Find where the given text appears and provide that cell's center as [X, Y] coordinate. 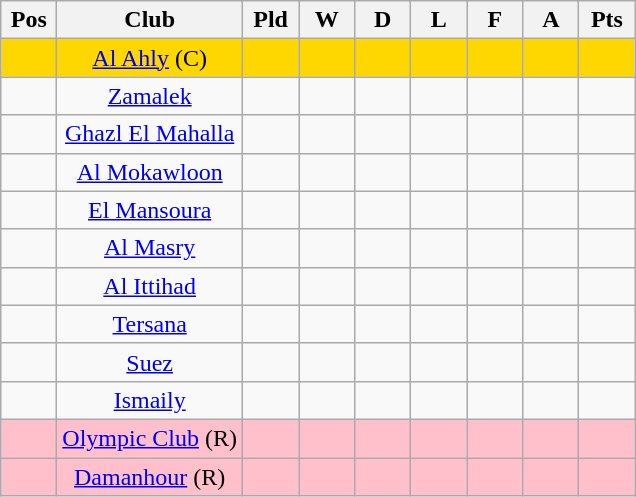
Al Masry [150, 248]
Tersana [150, 324]
Club [150, 20]
Ismaily [150, 400]
Suez [150, 362]
Zamalek [150, 96]
Pos [29, 20]
W [327, 20]
F [495, 20]
Olympic Club (R) [150, 438]
El Mansoura [150, 210]
Ghazl El Mahalla [150, 134]
D [383, 20]
Damanhour (R) [150, 477]
Al Ittihad [150, 286]
L [439, 20]
A [551, 20]
Al Mokawloon [150, 172]
Al Ahly (C) [150, 58]
Pts [607, 20]
Pld [271, 20]
